Scan for the cell matching the given text and deliver its (X, Y) coordinate at center. 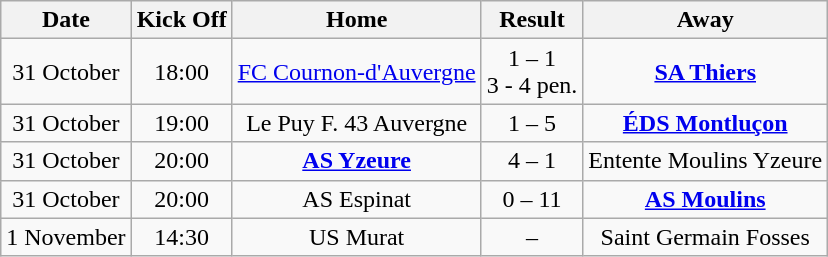
FC Cournon-d'Auvergne (356, 72)
1 – 5 (532, 123)
0 – 11 (532, 199)
Kick Off (182, 20)
– (532, 237)
18:00 (182, 72)
AS Moulins (706, 199)
Entente Moulins Yzeure (706, 161)
4 – 1 (532, 161)
AS Espinat (356, 199)
ÉDS Montluçon (706, 123)
Result (532, 20)
Le Puy F. 43 Auvergne (356, 123)
1 November (66, 237)
Date (66, 20)
SA Thiers (706, 72)
Away (706, 20)
1 – 1 3 - 4 pen. (532, 72)
US Murat (356, 237)
19:00 (182, 123)
14:30 (182, 237)
AS Yzeure (356, 161)
Saint Germain Fosses (706, 237)
Home (356, 20)
